Search for the cell housing the specified text and yield its [x, y] center coordinate. 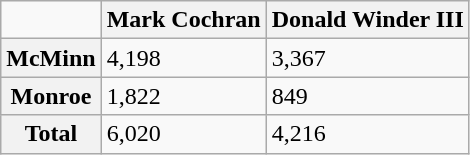
McMinn [51, 58]
4,216 [368, 134]
4,198 [184, 58]
Mark Cochran [184, 20]
Total [51, 134]
1,822 [184, 96]
849 [368, 96]
Monroe [51, 96]
6,020 [184, 134]
3,367 [368, 58]
Donald Winder III [368, 20]
